Return the (x, y) coordinate for the center point of the cell that contains the specified text.  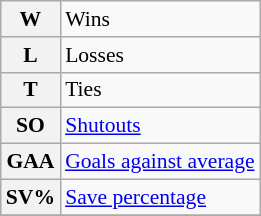
Save percentage (160, 197)
Ties (160, 90)
Shutouts (160, 126)
SV% (30, 197)
L (30, 55)
SO (30, 126)
T (30, 90)
W (30, 19)
Losses (160, 55)
Goals against average (160, 162)
Wins (160, 19)
GAA (30, 162)
